Identify which cell holds the provided text, then report its [X, Y] central coordinate. 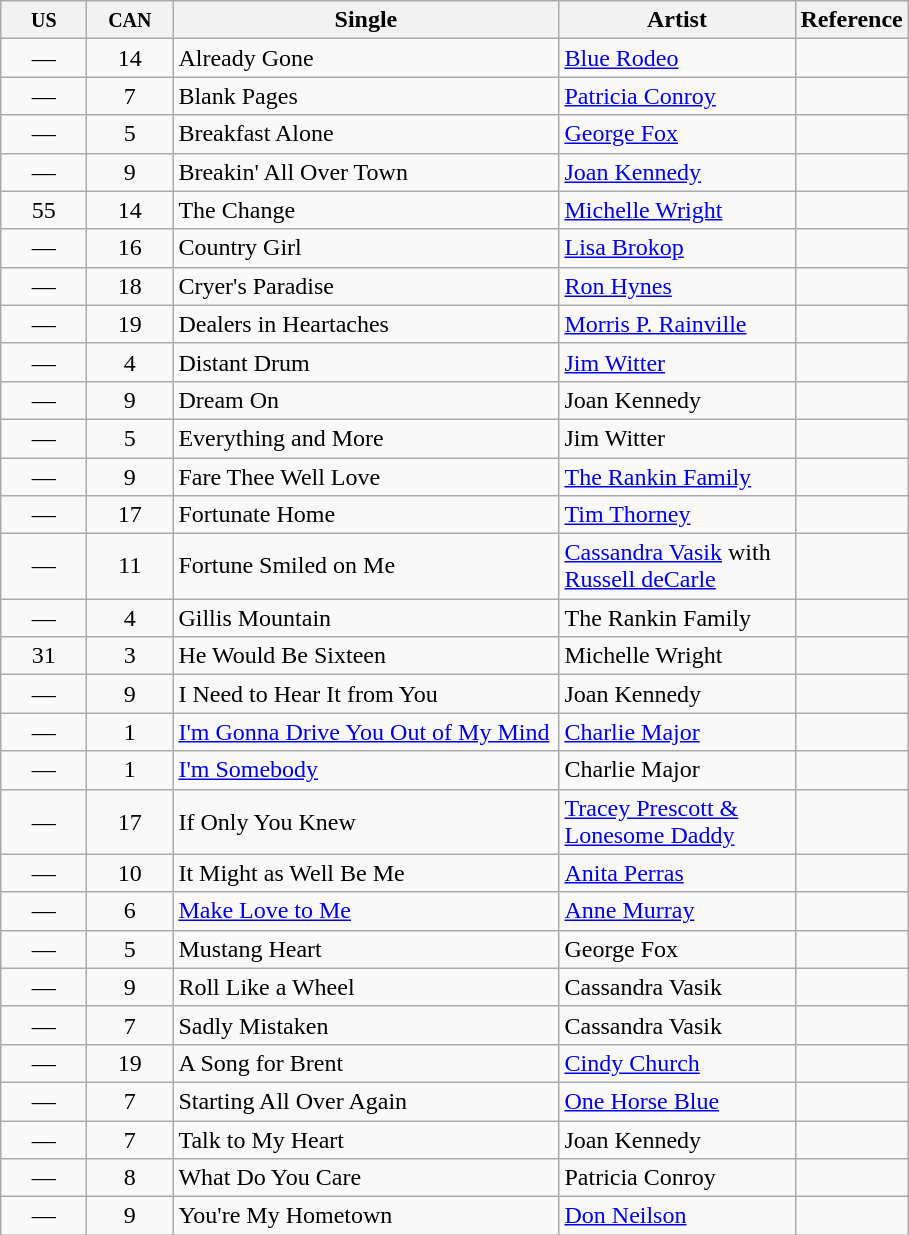
Artist [677, 20]
Distant Drum [366, 362]
Fare Thee Well Love [366, 477]
One Horse Blue [677, 1101]
Lisa Brokop [677, 248]
Reference [852, 20]
You're My Hometown [366, 1216]
Make Love to Me [366, 911]
Morris P. Rainville [677, 324]
If Only You Knew [366, 822]
Everything and More [366, 438]
CAN [130, 20]
Anne Murray [677, 911]
31 [44, 656]
I'm Somebody [366, 770]
Ron Hynes [677, 286]
Mustang Heart [366, 949]
I Need to Hear It from You [366, 694]
Country Girl [366, 248]
It Might as Well Be Me [366, 873]
US [44, 20]
6 [130, 911]
Starting All Over Again [366, 1101]
Don Neilson [677, 1216]
Dream On [366, 400]
Cindy Church [677, 1063]
Single [366, 20]
Breakin' All Over Town [366, 172]
Talk to My Heart [366, 1139]
Fortune Smiled on Me [366, 566]
18 [130, 286]
Already Gone [366, 58]
Cryer's Paradise [366, 286]
Breakfast Alone [366, 134]
11 [130, 566]
Roll Like a Wheel [366, 987]
The Change [366, 210]
Dealers in Heartaches [366, 324]
What Do You Care [366, 1178]
Cassandra Vasik with Russell deCarle [677, 566]
Gillis Mountain [366, 618]
I'm Gonna Drive You Out of My Mind [366, 732]
Anita Perras [677, 873]
Blank Pages [366, 96]
Tim Thorney [677, 515]
10 [130, 873]
55 [44, 210]
A Song for Brent [366, 1063]
Tracey Prescott & Lonesome Daddy [677, 822]
He Would Be Sixteen [366, 656]
8 [130, 1178]
3 [130, 656]
16 [130, 248]
Fortunate Home [366, 515]
Sadly Mistaken [366, 1025]
Blue Rodeo [677, 58]
